Return the (X, Y) coordinate for the center point of the cell that contains the specified text.  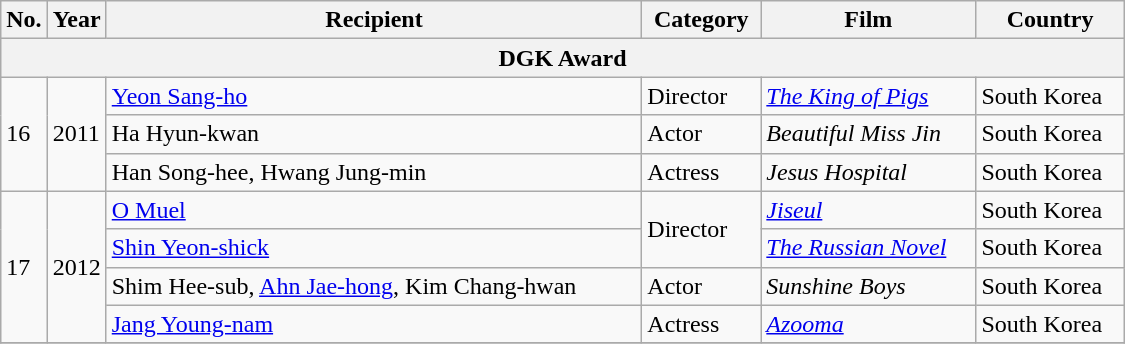
Year (76, 20)
Country (1050, 20)
DGK Award (563, 58)
Sunshine Boys (868, 286)
The Russian Novel (868, 248)
Film (868, 20)
Jang Young-nam (374, 324)
The King of Pigs (868, 96)
Jesus Hospital (868, 172)
Han Song-hee, Hwang Jung-min (374, 172)
Shim Hee-sub, Ahn Jae-hong, Kim Chang-hwan (374, 286)
17 (24, 267)
No. (24, 20)
O Muel (374, 210)
2012 (76, 267)
Azooma (868, 324)
Category (702, 20)
Shin Yeon-shick (374, 248)
Yeon Sang-ho (374, 96)
Beautiful Miss Jin (868, 134)
16 (24, 134)
Jiseul (868, 210)
Recipient (374, 20)
Ha Hyun-kwan (374, 134)
2011 (76, 134)
